For the text-containing cell, return its midpoint in (X, Y) coordinate format. 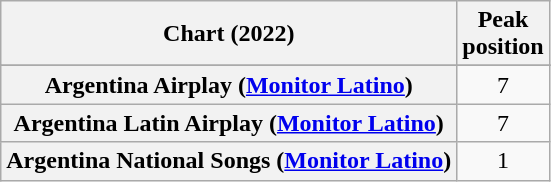
1 (503, 161)
Argentina Latin Airplay (Monitor Latino) (229, 123)
Chart (2022) (229, 34)
Peak position (503, 34)
Argentina Airplay (Monitor Latino) (229, 85)
Argentina National Songs (Monitor Latino) (229, 161)
